Capture the cell that displays the provided text and extract its (x, y) central coordinate. 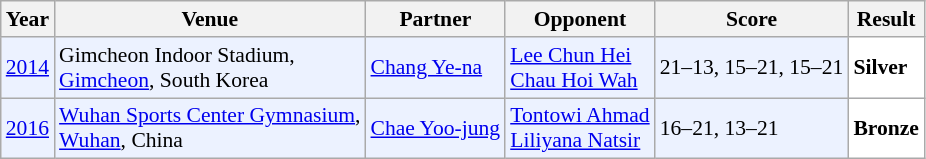
Partner (436, 19)
Chae Yoo-jung (436, 128)
21–13, 15–21, 15–21 (752, 68)
Chang Ye-na (436, 68)
Bronze (886, 128)
16–21, 13–21 (752, 128)
Result (886, 19)
Wuhan Sports Center Gymnasium,Wuhan, China (210, 128)
2016 (28, 128)
Lee Chun Hei Chau Hoi Wah (580, 68)
Year (28, 19)
Score (752, 19)
Gimcheon Indoor Stadium,Gimcheon, South Korea (210, 68)
Tontowi Ahmad Liliyana Natsir (580, 128)
Opponent (580, 19)
2014 (28, 68)
Venue (210, 19)
Silver (886, 68)
